From the cell containing the given text, extract its center point as (x, y) coordinate. 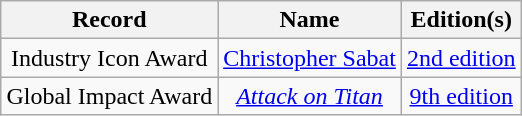
Global Impact Award (110, 96)
Christopher Sabat (310, 58)
Attack on Titan (310, 96)
Edition(s) (461, 20)
Industry Icon Award (110, 58)
2nd edition (461, 58)
Name (310, 20)
9th edition (461, 96)
Record (110, 20)
